Determine the [x, y] coordinate at the center of the cell enclosing the given text.  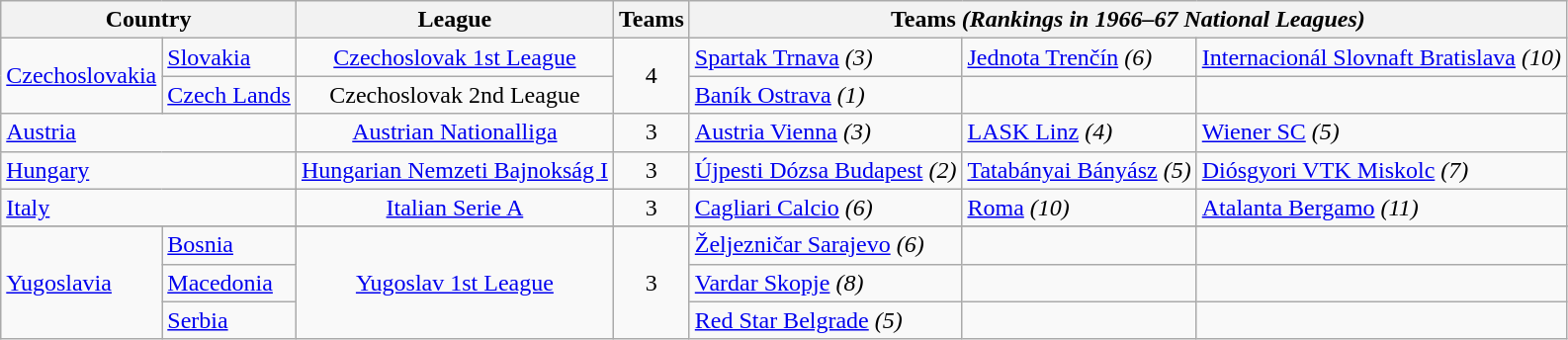
Roma (10) [1080, 208]
Red Star Belgrade (5) [826, 320]
Vardar Skopje (8) [826, 283]
Czechoslovak 2nd League [455, 95]
League [455, 20]
Austrian Nationalliga [455, 132]
Jednota Trenčín (6) [1080, 57]
Yugoslav 1st League [455, 283]
Internacionál Slovnaft Bratislava (10) [1381, 57]
Serbia [229, 320]
Austria Vienna (3) [826, 132]
Željezničar Sarajevo (6) [826, 245]
Baník Ostrava (1) [826, 95]
Teams (Rankings in 1966–67 National Leagues) [1127, 20]
Yugoslavia [81, 283]
Czechoslovakia [81, 76]
Italy [148, 208]
Hungarian Nemzeti Bajnokság I [455, 170]
Austria [148, 132]
Czechoslovak 1st League [455, 57]
Diósgyori VTK Miskolc (7) [1381, 170]
Újpesti Dózsa Budapest (2) [826, 170]
Hungary [148, 170]
Teams [651, 20]
Atalanta Bergamo (11) [1381, 208]
Slovakia [229, 57]
Cagliari Calcio (6) [826, 208]
LASK Linz (4) [1080, 132]
Bosnia [229, 245]
Country [148, 20]
Italian Serie A [455, 208]
4 [651, 76]
Czech Lands [229, 95]
Spartak Trnava (3) [826, 57]
Macedonia [229, 283]
Tatabányai Bányász (5) [1080, 170]
Wiener SC (5) [1381, 132]
